Determine the (X, Y) coordinate at the center of the cell enclosing the given text.  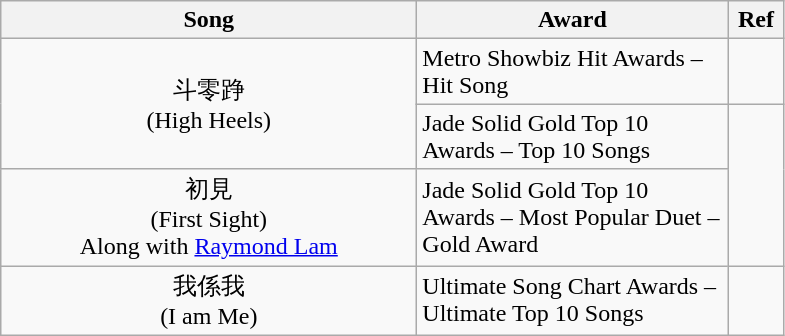
初見 (First Sight) Along with Raymond Lam (209, 218)
斗零踭(High Heels) (209, 104)
Jade Solid Gold Top 10 Awards – Top 10 Songs (572, 136)
Jade Solid Gold Top 10 Awards – Most Popular Duet – Gold Award (572, 218)
Song (209, 20)
Ref (756, 20)
我係我 (I am Me) (209, 301)
Award (572, 20)
Ultimate Song Chart Awards – Ultimate Top 10 Songs (572, 301)
Metro Showbiz Hit Awards – Hit Song (572, 72)
